Detect which cell encompasses the target text, then output its (X, Y) center coordinate. 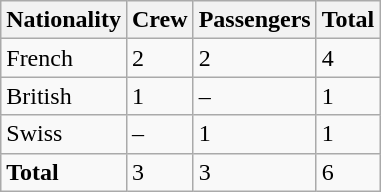
Passengers (254, 20)
6 (348, 172)
British (64, 96)
Swiss (64, 134)
Nationality (64, 20)
Crew (160, 20)
4 (348, 58)
French (64, 58)
